Locate the cell with the specified text and output its (x, y) center coordinate. 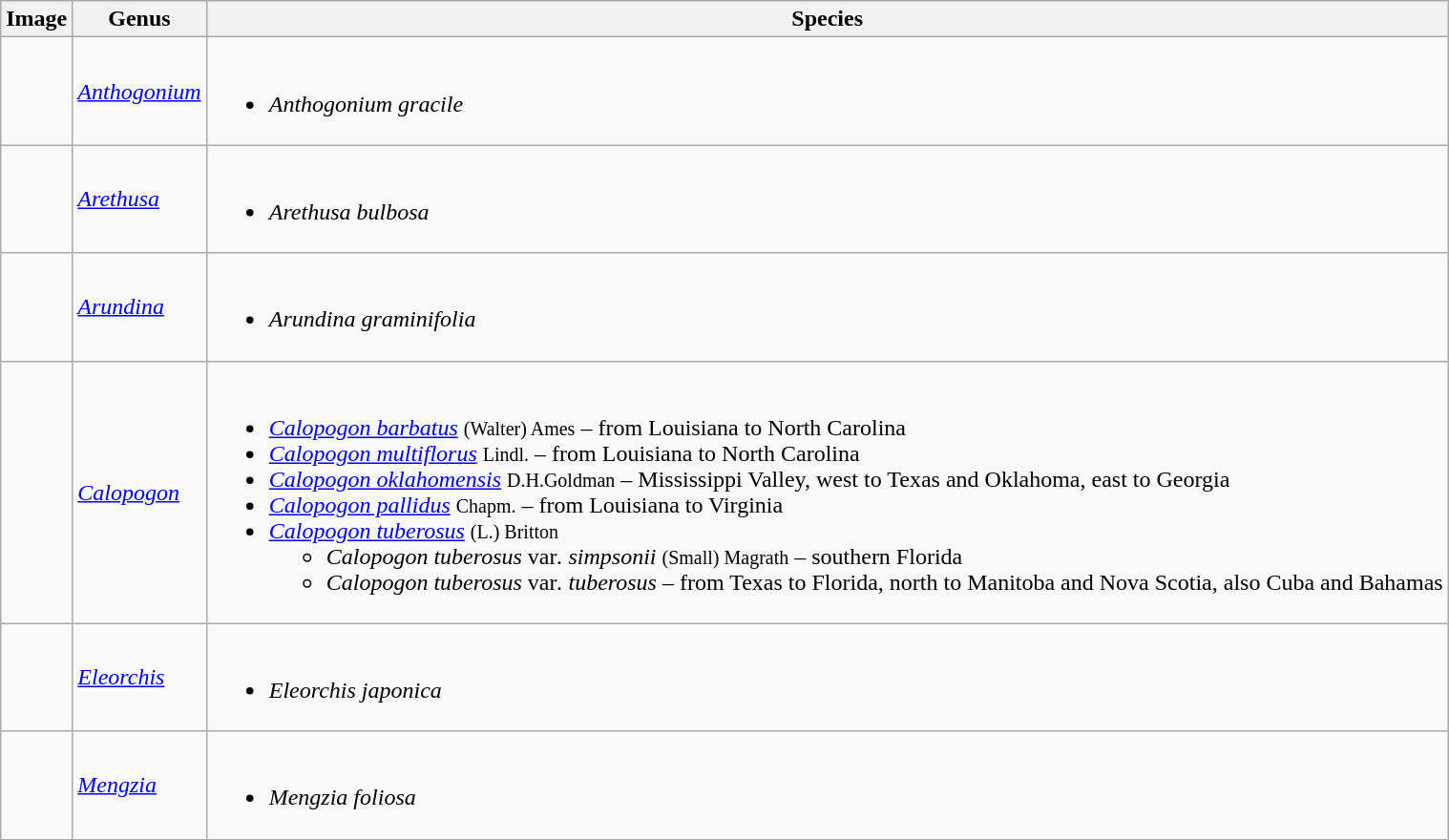
Eleorchis (139, 678)
Anthogonium (139, 92)
Mengzia foliosa (827, 785)
Calopogon (139, 493)
Image (36, 19)
Eleorchis japonica (827, 678)
Arethusa bulbosa (827, 199)
Arundina (139, 307)
Arundina graminifolia (827, 307)
Anthogonium gracile (827, 92)
Genus (139, 19)
Arethusa (139, 199)
Species (827, 19)
Mengzia (139, 785)
